Provide the [x, y] coordinate of the cell's center where the given text is located.  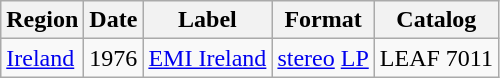
Format [323, 20]
Region [42, 20]
Ireland [42, 58]
Catalog [436, 20]
LEAF 7011 [436, 58]
Date [114, 20]
Label [208, 20]
stereo LP [323, 58]
1976 [114, 58]
EMI Ireland [208, 58]
